Determine the (X, Y) coordinate at the center of the cell enclosing the given text.  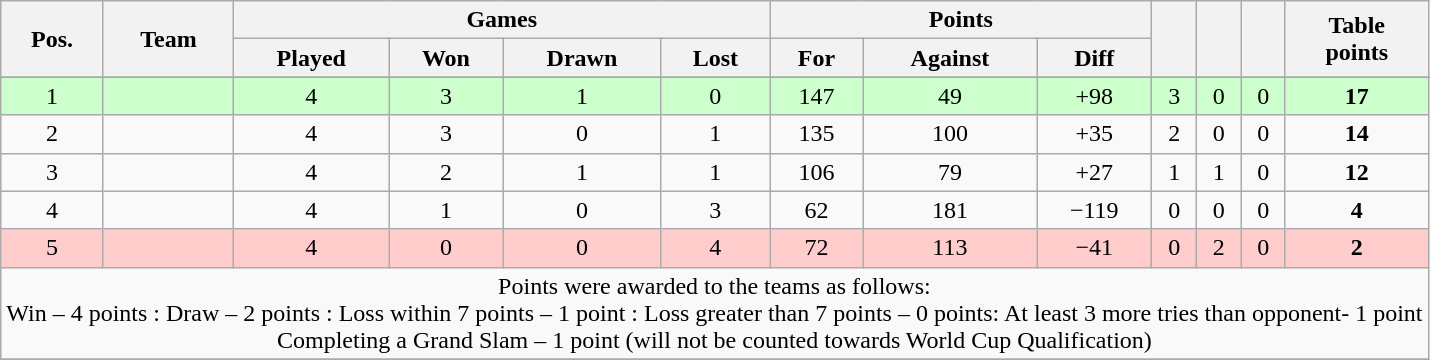
181 (950, 210)
14 (1356, 134)
Against (950, 58)
+35 (1094, 134)
Played (312, 58)
Team (168, 39)
Tablepoints (1356, 39)
+98 (1094, 96)
Won (446, 58)
100 (950, 134)
Diff (1094, 58)
−41 (1094, 248)
−119 (1094, 210)
62 (816, 210)
5 (52, 248)
Pos. (52, 39)
Points (961, 20)
79 (950, 172)
17 (1356, 96)
Lost (716, 58)
12 (1356, 172)
Games (502, 20)
For (816, 58)
72 (816, 248)
135 (816, 134)
Drawn (582, 58)
49 (950, 96)
106 (816, 172)
147 (816, 96)
113 (950, 248)
+27 (1094, 172)
